Determine the [X, Y] coordinate at the center of the cell enclosing the given text.  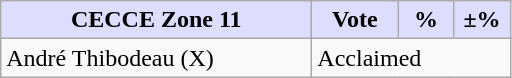
Vote [355, 20]
±% [482, 20]
CECCE Zone 11 [156, 20]
André Thibodeau (X) [156, 58]
% [426, 20]
Acclaimed [411, 58]
